For the text-containing cell, return its midpoint in (X, Y) coordinate format. 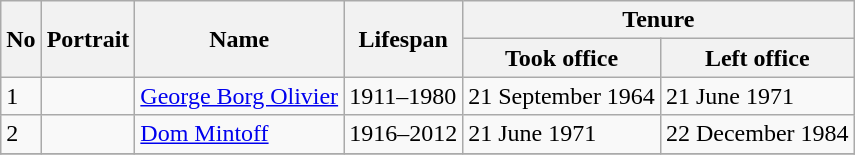
Name (240, 39)
21 September 1964 (562, 96)
Portrait (88, 39)
Lifespan (404, 39)
2 (21, 134)
1911–1980 (404, 96)
Tenure (658, 20)
1 (21, 96)
No (21, 39)
George Borg Olivier (240, 96)
22 December 1984 (757, 134)
Took office (562, 58)
Dom Mintoff (240, 134)
1916–2012 (404, 134)
Left office (757, 58)
